Detect which cell encompasses the target text, then output its [x, y] center coordinate. 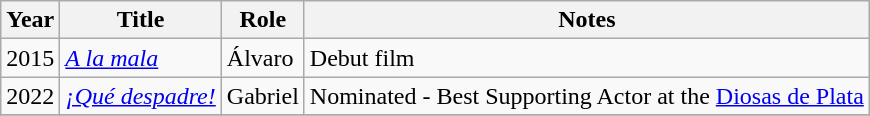
2015 [30, 58]
Title [140, 20]
A la mala [140, 58]
2022 [30, 96]
Álvaro [262, 58]
Notes [586, 20]
Role [262, 20]
Gabriel [262, 96]
Year [30, 20]
Debut film [586, 58]
¡Qué despadre! [140, 96]
Nominated - Best Supporting Actor at the Diosas de Plata [586, 96]
